Find where the given text appears and provide that cell's center as [X, Y] coordinate. 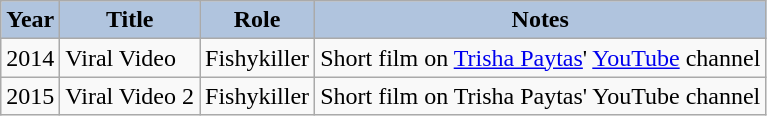
2015 [30, 96]
Role [258, 20]
Notes [540, 20]
Title [130, 20]
Viral Video 2 [130, 96]
2014 [30, 58]
Year [30, 20]
Viral Video [130, 58]
